Extract the [x, y] coordinate from the center of the cell holding the provided text.  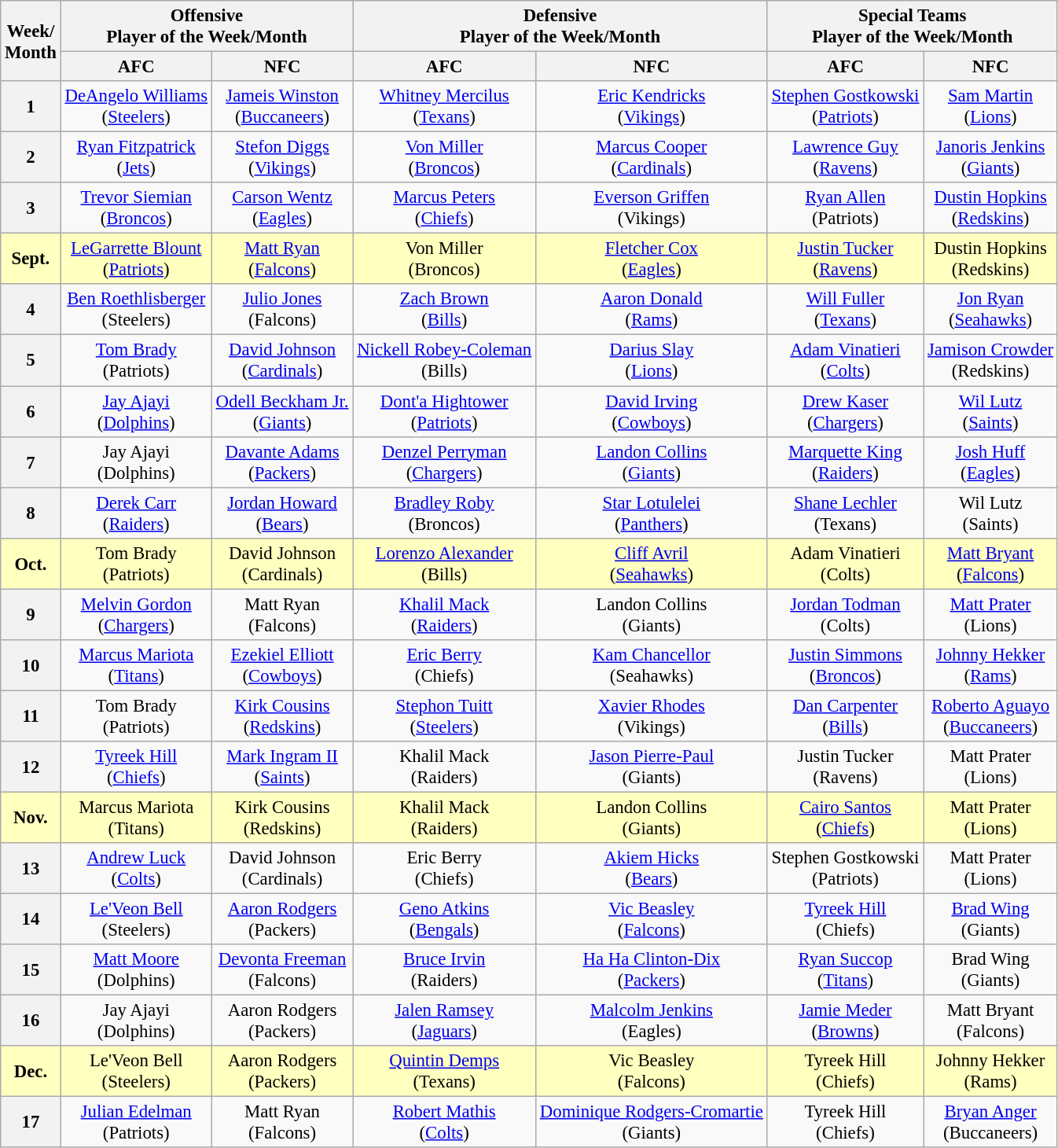
Stephon Tuitt(Steelers) [445, 716]
12 [31, 767]
Special TeamsPlayer of the Week/Month [912, 27]
Cliff Avril(Seahawks) [651, 563]
14 [31, 920]
Geno Atkins(Bengals) [445, 920]
Zach Brown(Bills) [445, 310]
Dec. [31, 1071]
Stefon Diggs(Vikings) [282, 157]
Oct. [31, 563]
7 [31, 462]
Lorenzo Alexander(Bills) [445, 563]
Darius Slay(Lions) [651, 360]
DefensivePlayer of the Week/Month [560, 27]
Davante Adams(Packers) [282, 462]
Jordan Howard(Bears) [282, 513]
Trevor Siemian(Broncos) [136, 208]
Matt Moore(Dolphins) [136, 970]
Lawrence Guy(Ravens) [846, 157]
Carson Wentz(Eagles) [282, 208]
Marquette King(Raiders) [846, 462]
Eric Kendricks(Vikings) [651, 107]
Ryan Fitzpatrick(Jets) [136, 157]
Aaron Donald(Rams) [651, 310]
Whitney Mercilus(Texans) [445, 107]
Jordan Todman(Colts) [846, 615]
Ezekiel Elliott(Cowboys) [282, 665]
Dominique Rodgers-Cromartie(Giants) [651, 1123]
Jameis Winston(Buccaneers) [282, 107]
Janoris Jenkins(Giants) [990, 157]
13 [31, 868]
Bryan Anger(Buccaneers) [990, 1123]
David Irving(Cowboys) [651, 412]
Justin Simmons(Broncos) [846, 665]
6 [31, 412]
4 [31, 310]
Everson Griffen(Vikings) [651, 208]
Will Fuller(Texans) [846, 310]
Nov. [31, 818]
Jamie Meder(Browns) [846, 1021]
9 [31, 615]
Malcolm Jenkins(Eagles) [651, 1021]
Shane Lechler(Texans) [846, 513]
2 [31, 157]
Ben Roethlisberger(Steelers) [136, 310]
Nickell Robey-Coleman(Bills) [445, 360]
Melvin Gordon(Chargers) [136, 615]
Devonta Freeman(Falcons) [282, 970]
1 [31, 107]
Andrew Luck(Colts) [136, 868]
Sept. [31, 259]
Drew Kaser(Chargers) [846, 412]
8 [31, 513]
Roberto Aguayo(Buccaneers) [990, 716]
Jalen Ramsey(Jaguars) [445, 1021]
Julian Edelman(Patriots) [136, 1123]
15 [31, 970]
17 [31, 1123]
16 [31, 1021]
Jamison Crowder(Redskins) [990, 360]
DeAngelo Williams(Steelers) [136, 107]
Julio Jones(Falcons) [282, 310]
Week/Month [31, 41]
Dan Carpenter(Bills) [846, 716]
Kam Chancellor(Seahawks) [651, 665]
5 [31, 360]
Dont'a Hightower(Patriots) [445, 412]
Star Lotulelei(Panthers) [651, 513]
Bradley Roby(Broncos) [445, 513]
Akiem Hicks(Bears) [651, 868]
OffensivePlayer of the Week/Month [207, 27]
11 [31, 716]
Ryan Succop(Titans) [846, 970]
Marcus Cooper(Cardinals) [651, 157]
Denzel Perryman(Chargers) [445, 462]
Mark Ingram II(Saints) [282, 767]
Marcus Peters(Chiefs) [445, 208]
Jon Ryan(Seahawks) [990, 310]
Fletcher Cox(Eagles) [651, 259]
Cairo Santos(Chiefs) [846, 818]
Sam Martin(Lions) [990, 107]
Bruce Irvin(Raiders) [445, 970]
Robert Mathis(Colts) [445, 1123]
Ha Ha Clinton-Dix(Packers) [651, 970]
Odell Beckham Jr.(Giants) [282, 412]
LeGarrette Blount(Patriots) [136, 259]
Jason Pierre-Paul(Giants) [651, 767]
10 [31, 665]
Quintin Demps(Texans) [445, 1071]
Ryan Allen(Patriots) [846, 208]
Derek Carr(Raiders) [136, 513]
Josh Huff(Eagles) [990, 462]
3 [31, 208]
Xavier Rhodes(Vikings) [651, 716]
